Determine the [X, Y] coordinate at the center of the cell enclosing the given text.  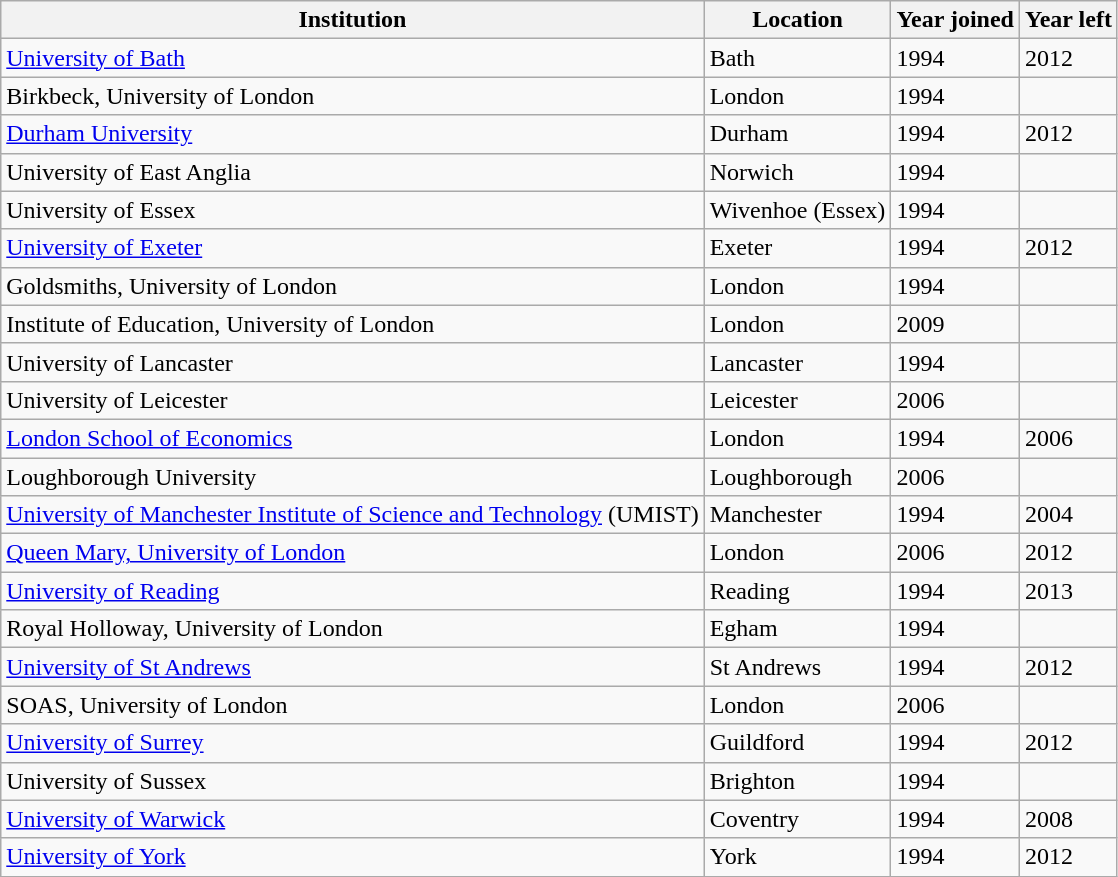
University of Manchester Institute of Science and Technology (UMIST) [352, 515]
London School of Economics [352, 438]
Institute of Education, University of London [352, 324]
2008 [1069, 819]
University of Sussex [352, 781]
University of Surrey [352, 743]
Birkbeck, University of London [352, 96]
University of York [352, 857]
University of St Andrews [352, 667]
2009 [956, 324]
York [798, 857]
Royal Holloway, University of London [352, 629]
University of Reading [352, 591]
University of East Anglia [352, 172]
University of Exeter [352, 248]
Wivenhoe (Essex) [798, 210]
Reading [798, 591]
University of Lancaster [352, 362]
Year joined [956, 20]
Bath [798, 58]
University of Essex [352, 210]
Year left [1069, 20]
Lancaster [798, 362]
Queen Mary, University of London [352, 553]
2013 [1069, 591]
St Andrews [798, 667]
SOAS, University of London [352, 705]
Loughborough University [352, 477]
Coventry [798, 819]
Manchester [798, 515]
University of Bath [352, 58]
Location [798, 20]
Loughborough [798, 477]
Exeter [798, 248]
Brighton [798, 781]
Egham [798, 629]
2004 [1069, 515]
Norwich [798, 172]
University of Warwick [352, 819]
Goldsmiths, University of London [352, 286]
Durham [798, 134]
Leicester [798, 400]
Institution [352, 20]
University of Leicester [352, 400]
Durham University [352, 134]
Guildford [798, 743]
